Return [X, Y] of the center of cell containing provided text 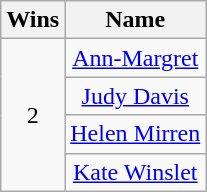
Helen Mirren [136, 134]
Kate Winslet [136, 172]
Ann-Margret [136, 58]
Judy Davis [136, 96]
2 [33, 115]
Wins [33, 20]
Name [136, 20]
